Return the [x, y] coordinate for the center point of the cell that contains the specified text.  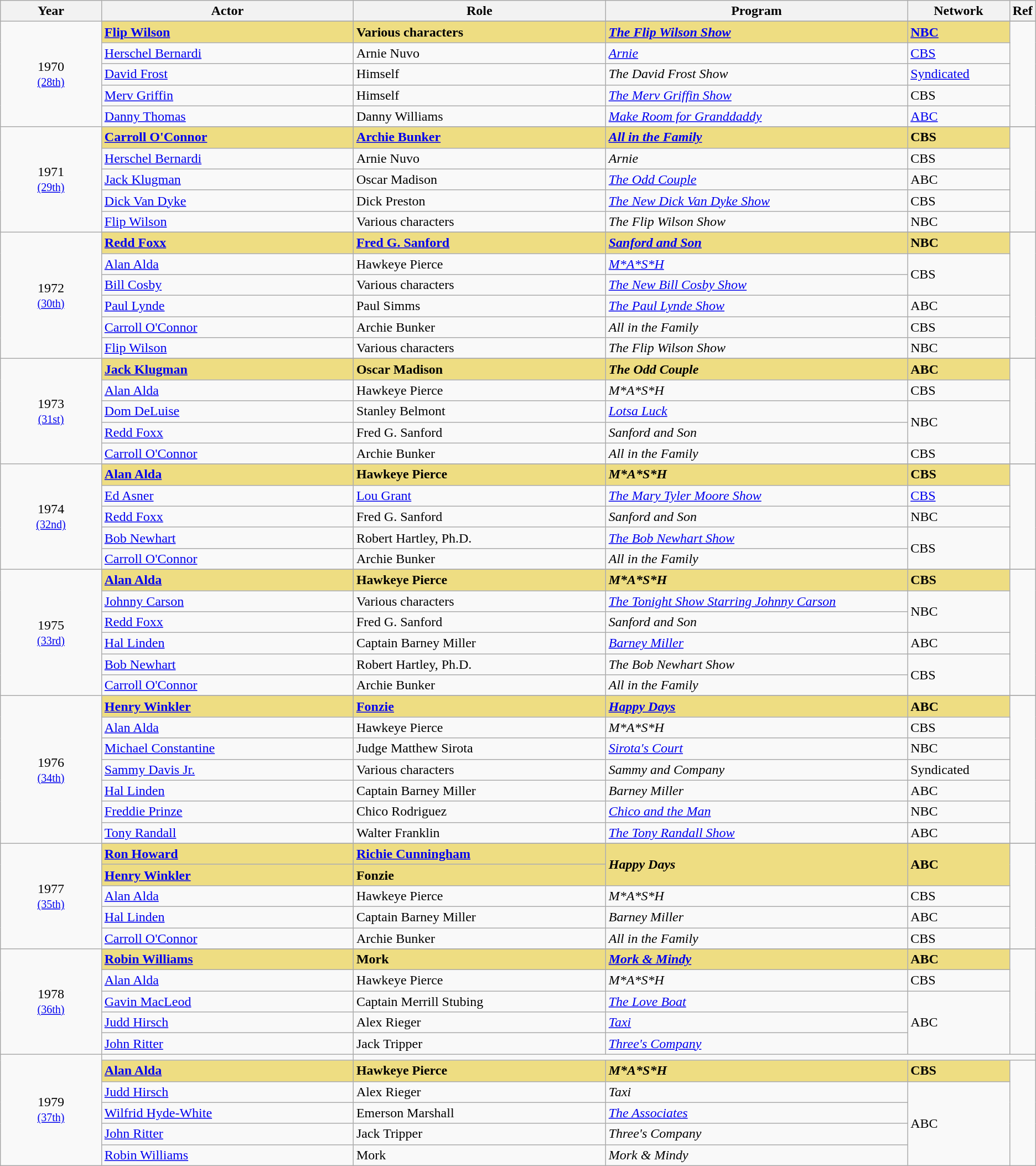
The New Bill Cosby Show [756, 285]
Merv Griffin [227, 95]
1974 (32nd) [51, 517]
1979 (37th) [51, 1110]
The Mary Tyler Moore Show [756, 496]
Role [479, 11]
Dick Van Dyke [227, 200]
Network [959, 11]
Michael Constantine [227, 749]
Freddie Prinze [227, 812]
The David Frost Show [756, 74]
Chico Rodriguez [479, 812]
Stanley Belmont [479, 411]
Make Room for Granddaddy [756, 116]
The Associates [756, 1113]
Dick Preston [479, 200]
Emerson Marshall [479, 1113]
Gavin MacLeod [227, 1002]
Ed Asner [227, 496]
Dom DeLuise [227, 411]
1971 (29th) [51, 179]
The Tonight Show Starring Johnny Carson [756, 601]
Danny Williams [479, 116]
Lou Grant [479, 496]
Paul Simms [479, 306]
1976 (34th) [51, 770]
Actor [227, 11]
David Frost [227, 74]
Sirota's Court [756, 749]
Judge Matthew Sirota [479, 749]
1975 (33rd) [51, 632]
The Paul Lynde Show [756, 306]
1972 (30th) [51, 295]
Walter Franklin [479, 833]
Sammy Davis Jr. [227, 770]
Program [756, 11]
1970 (28th) [51, 74]
1977 (35th) [51, 896]
Paul Lynde [227, 306]
The Merv Griffin Show [756, 95]
Ref [1023, 11]
Richie Cunningham [479, 854]
The Tony Randall Show [756, 833]
Chico and the Man [756, 812]
Year [51, 11]
Lotsa Luck [756, 411]
Bill Cosby [227, 285]
Captain Merrill Stubing [479, 1002]
The Love Boat [756, 1002]
The New Dick Van Dyke Show [756, 200]
Johnny Carson [227, 601]
Danny Thomas [227, 116]
Sammy and Company [756, 770]
1978 (36th) [51, 1002]
Wilfrid Hyde-White [227, 1113]
Ron Howard [227, 854]
Tony Randall [227, 833]
1973 (31st) [51, 411]
